Return [x, y] of the center of cell containing provided text 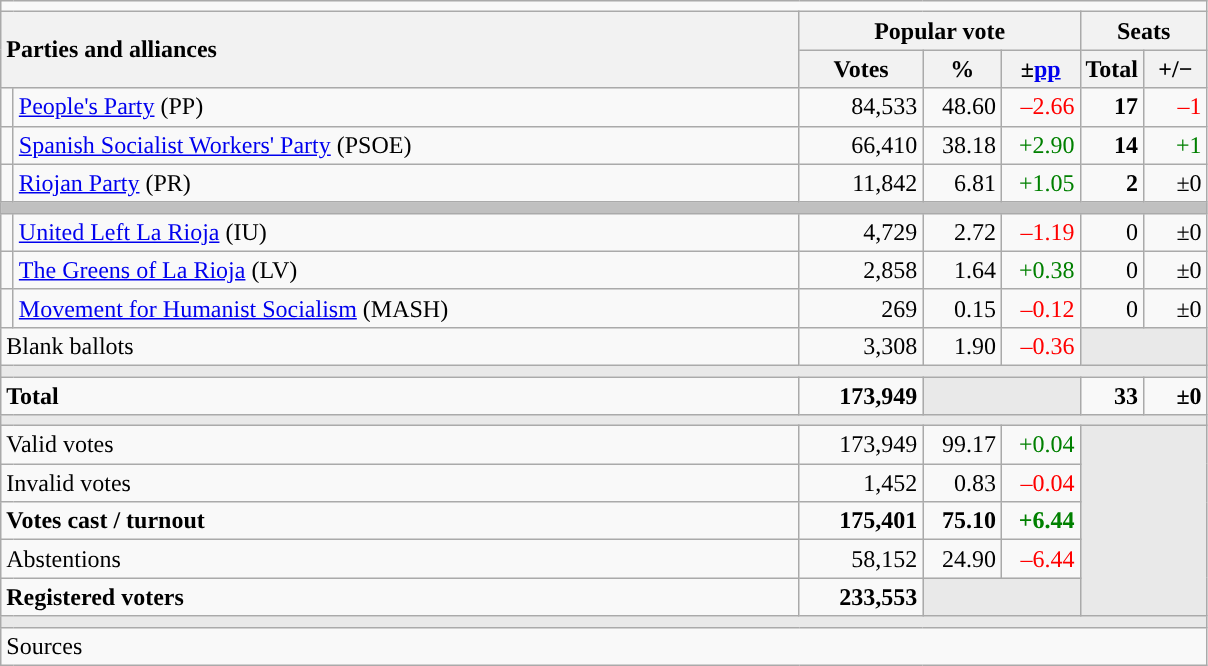
+1.05 [1040, 183]
–0.12 [1040, 308]
Registered voters [400, 597]
99.17 [962, 445]
17 [1112, 107]
Movement for Humanist Socialism (MASH) [406, 308]
±pp [1040, 69]
Votes cast / turnout [400, 521]
Sources [604, 646]
+1 [1176, 145]
+0.04 [1040, 445]
233,553 [861, 597]
3,308 [861, 346]
1.64 [962, 270]
+/− [1176, 69]
United Left La Rioja (IU) [406, 232]
14 [1112, 145]
Invalid votes [400, 483]
Riojan Party (PR) [406, 183]
+0.38 [1040, 270]
Valid votes [400, 445]
1,452 [861, 483]
Seats [1144, 31]
Votes [861, 69]
2 [1112, 183]
+6.44 [1040, 521]
11,842 [861, 183]
–0.36 [1040, 346]
–6.44 [1040, 559]
–1.19 [1040, 232]
Parties and alliances [400, 50]
–2.66 [1040, 107]
6.81 [962, 183]
Popular vote [940, 31]
24.90 [962, 559]
–0.04 [1040, 483]
0.15 [962, 308]
2,858 [861, 270]
People's Party (PP) [406, 107]
75.10 [962, 521]
The Greens of La Rioja (LV) [406, 270]
+2.90 [1040, 145]
84,533 [861, 107]
1.90 [962, 346]
48.60 [962, 107]
33 [1112, 395]
58,152 [861, 559]
66,410 [861, 145]
38.18 [962, 145]
Abstentions [400, 559]
175,401 [861, 521]
269 [861, 308]
Blank ballots [400, 346]
% [962, 69]
4,729 [861, 232]
0.83 [962, 483]
Spanish Socialist Workers' Party (PSOE) [406, 145]
2.72 [962, 232]
–1 [1176, 107]
